Return the (X, Y) coordinate for the center point of the cell that contains the specified text.  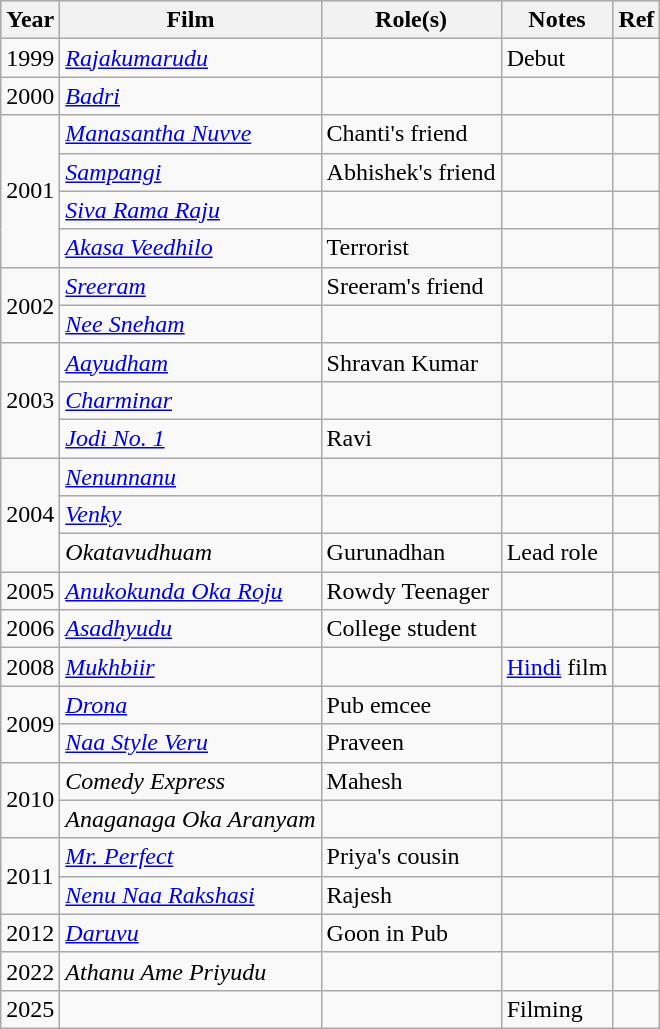
Badri (190, 96)
2009 (30, 724)
2008 (30, 667)
Terrorist (411, 248)
2000 (30, 96)
Okatavudhuam (190, 553)
2010 (30, 800)
Sreeram (190, 286)
2025 (30, 1009)
Chanti's friend (411, 134)
Lead role (557, 553)
Abhishek's friend (411, 172)
Gurunadhan (411, 553)
Comedy Express (190, 781)
Manasantha Nuvve (190, 134)
Aayudham (190, 362)
2001 (30, 191)
Venky (190, 515)
2003 (30, 400)
Pub emcee (411, 705)
Anukokunda Oka Roju (190, 591)
2006 (30, 629)
Film (190, 20)
Priya's cousin (411, 857)
2022 (30, 971)
Drona (190, 705)
Ref (636, 20)
Rajakumarudu (190, 58)
Sampangi (190, 172)
2005 (30, 591)
Praveen (411, 743)
Goon in Pub (411, 933)
College student (411, 629)
Jodi No. 1 (190, 438)
Mahesh (411, 781)
Year (30, 20)
Debut (557, 58)
Hindi film (557, 667)
Mukhbiir (190, 667)
Filming (557, 1009)
Sreeram's friend (411, 286)
Nenu Naa Rakshasi (190, 895)
Athanu Ame Priyudu (190, 971)
Shravan Kumar (411, 362)
Rowdy Teenager (411, 591)
Charminar (190, 400)
Mr. Perfect (190, 857)
Siva Rama Raju (190, 210)
Nenunnanu (190, 477)
2012 (30, 933)
2004 (30, 515)
Ravi (411, 438)
Role(s) (411, 20)
Daruvu (190, 933)
Anaganaga Oka Aranyam (190, 819)
2011 (30, 876)
Asadhyudu (190, 629)
1999 (30, 58)
Naa Style Veru (190, 743)
Rajesh (411, 895)
Akasa Veedhilo (190, 248)
Notes (557, 20)
Nee Sneham (190, 324)
2002 (30, 305)
